Output the (X, Y) coordinate of the center of the cell containing the given text.  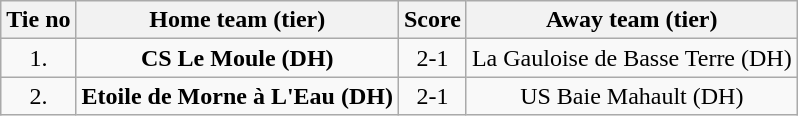
1. (38, 58)
US Baie Mahault (DH) (632, 96)
La Gauloise de Basse Terre (DH) (632, 58)
Home team (tier) (237, 20)
CS Le Moule (DH) (237, 58)
Tie no (38, 20)
Score (432, 20)
Away team (tier) (632, 20)
2. (38, 96)
Etoile de Morne à L'Eau (DH) (237, 96)
